Output the [X, Y] coordinate of the center of the cell containing the given text.  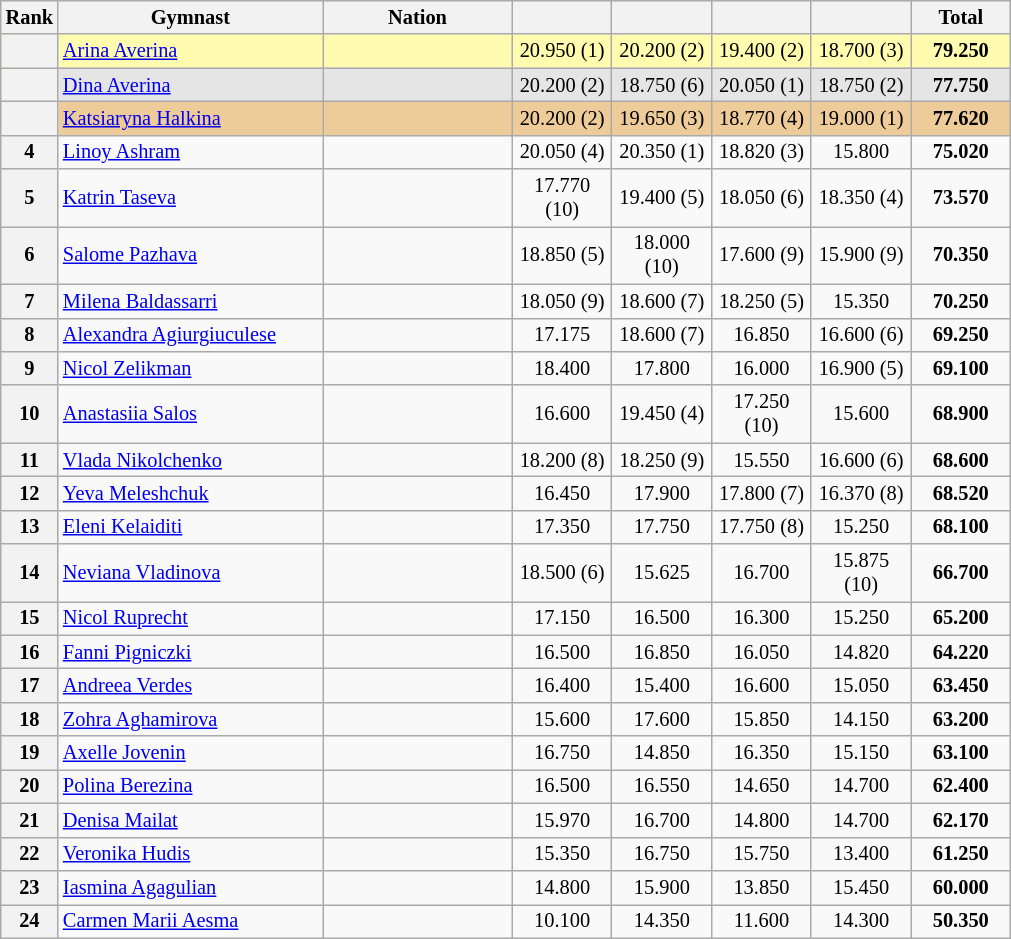
63.450 [961, 685]
10.100 [562, 921]
Fanni Pigniczki [190, 652]
18.700 (3) [861, 51]
15.900 (9) [861, 255]
10 [30, 414]
Dina Averina [190, 85]
63.100 [961, 753]
79.250 [961, 51]
14.150 [861, 719]
18.750 (6) [662, 85]
15.625 [662, 573]
17.770 (10) [562, 198]
13.400 [861, 854]
61.250 [961, 854]
16.370 (8) [861, 493]
19.450 (4) [662, 414]
11.600 [762, 921]
18.350 (4) [861, 198]
18.850 (5) [562, 255]
15.970 [562, 820]
Gymnast [190, 17]
Salome Pazhava [190, 255]
Alexandra Agiurgiuculese [190, 335]
Katsiaryna Halkina [190, 118]
15.750 [762, 854]
18.000 (10) [662, 255]
5 [30, 198]
70.250 [961, 301]
68.100 [961, 527]
63.200 [961, 719]
Neviana Vladinova [190, 573]
68.900 [961, 414]
15.800 [861, 152]
62.170 [961, 820]
18.250 (5) [762, 301]
Anastasiia Salos [190, 414]
64.220 [961, 652]
18.500 (6) [562, 573]
16.050 [762, 652]
16.400 [562, 685]
14.820 [861, 652]
15.050 [861, 685]
15 [30, 618]
20.950 (1) [562, 51]
19.000 (1) [861, 118]
69.250 [961, 335]
15.850 [762, 719]
19 [30, 753]
14.850 [662, 753]
8 [30, 335]
20.050 (4) [562, 152]
65.200 [961, 618]
17.750 [662, 527]
15.450 [861, 887]
Polina Berezina [190, 786]
Rank [30, 17]
4 [30, 152]
16.450 [562, 493]
70.350 [961, 255]
13.850 [762, 887]
14.300 [861, 921]
7 [30, 301]
17 [30, 685]
16.300 [762, 618]
18.050 (6) [762, 198]
17.600 [662, 719]
69.100 [961, 368]
15.150 [861, 753]
24 [30, 921]
73.570 [961, 198]
11 [30, 460]
Andreea Verdes [190, 685]
Katrin Taseva [190, 198]
19.400 (5) [662, 198]
77.750 [961, 85]
17.900 [662, 493]
19.650 (3) [662, 118]
77.620 [961, 118]
18.820 (3) [762, 152]
17.800 (7) [762, 493]
66.700 [961, 573]
19.400 (2) [762, 51]
Zohra Aghamirova [190, 719]
15.900 [662, 887]
Veronika Hudis [190, 854]
Nation [418, 17]
14 [30, 573]
68.600 [961, 460]
18.200 (8) [562, 460]
13 [30, 527]
12 [30, 493]
Nicol Ruprecht [190, 618]
20.350 (1) [662, 152]
16.900 (5) [861, 368]
17.350 [562, 527]
18.250 (9) [662, 460]
15.400 [662, 685]
Denisa Mailat [190, 820]
17.750 (8) [762, 527]
16.350 [762, 753]
15.550 [762, 460]
18.050 (9) [562, 301]
Arina Averina [190, 51]
Linoy Ashram [190, 152]
Axelle Jovenin [190, 753]
16.000 [762, 368]
Iasmina Agagulian [190, 887]
6 [30, 255]
20.050 (1) [762, 85]
Milena Baldassarri [190, 301]
21 [30, 820]
23 [30, 887]
68.520 [961, 493]
17.150 [562, 618]
62.400 [961, 786]
14.650 [762, 786]
15.875 (10) [861, 573]
16.550 [662, 786]
18.770 (4) [762, 118]
9 [30, 368]
18 [30, 719]
14.350 [662, 921]
20 [30, 786]
Eleni Kelaiditi [190, 527]
18.750 (2) [861, 85]
22 [30, 854]
Nicol Zelikman [190, 368]
75.020 [961, 152]
Total [961, 17]
17.600 (9) [762, 255]
Yeva Meleshchuk [190, 493]
16 [30, 652]
50.350 [961, 921]
18.400 [562, 368]
17.800 [662, 368]
Carmen Marii Aesma [190, 921]
17.250 (10) [762, 414]
17.175 [562, 335]
Vlada Nikolchenko [190, 460]
60.000 [961, 887]
